From the cell containing the given text, extract its center point as (X, Y) coordinate. 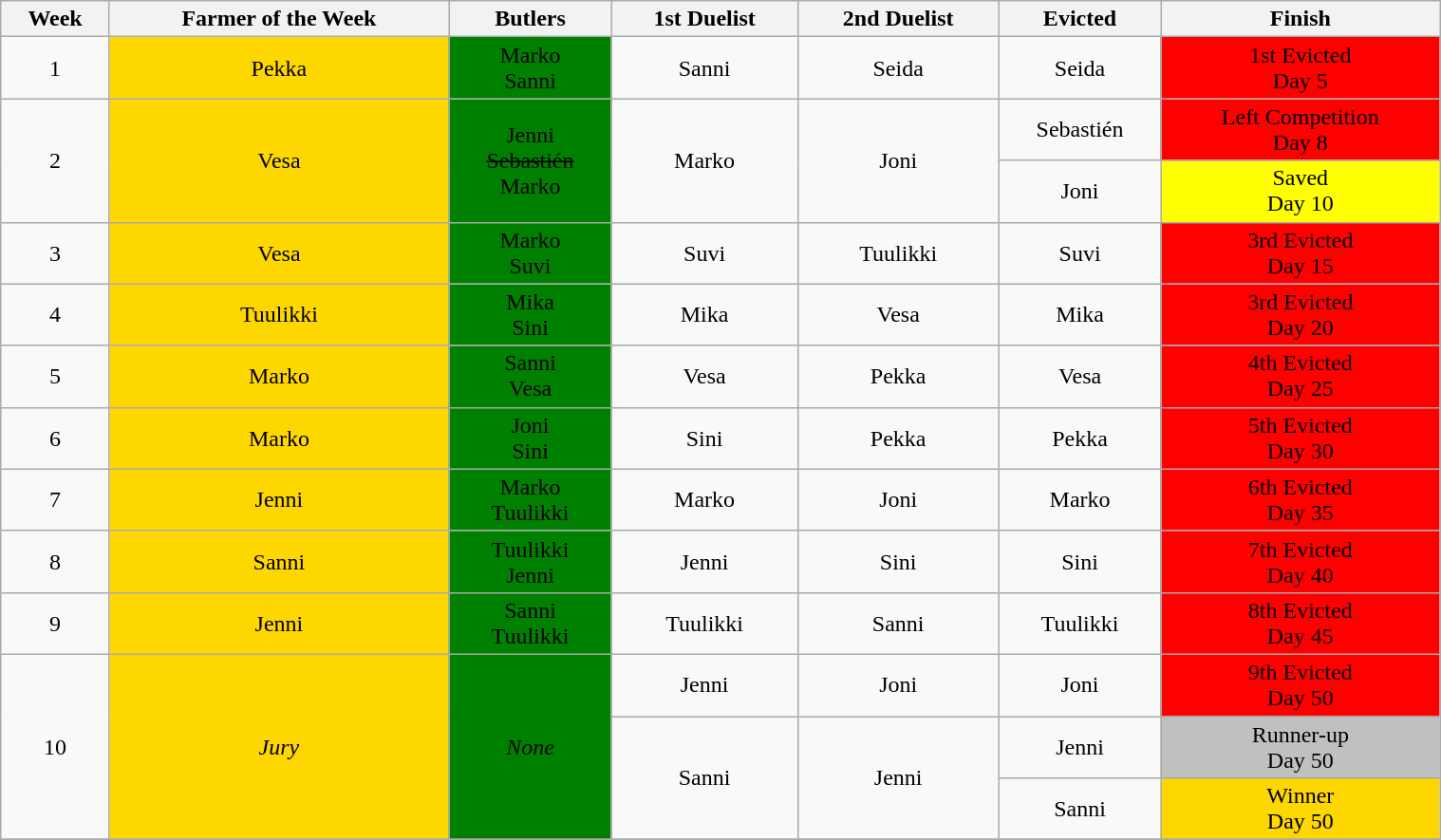
8 (55, 562)
5th EvictedDay 30 (1301, 439)
SanniVesa (530, 376)
2nd Duelist (898, 19)
3 (55, 252)
9 (55, 623)
10 (55, 746)
Left CompetitionDay 8 (1301, 129)
1st EvictedDay 5 (1301, 68)
Runner-upDay 50 (1301, 746)
JenniSebastiénMarko (530, 160)
Jury (279, 746)
4 (55, 315)
7th EvictedDay 40 (1301, 562)
1 (55, 68)
8th EvictedDay 45 (1301, 623)
2 (55, 160)
9th EvictedDay 50 (1301, 685)
MarkoSuvi (530, 252)
Farmer of the Week (279, 19)
4th EvictedDay 25 (1301, 376)
5 (55, 376)
Finish (1301, 19)
3rd EvictedDay 15 (1301, 252)
WinnerDay 50 (1301, 809)
3rd EvictedDay 20 (1301, 315)
SanniTuulikki (530, 623)
1st Duelist (704, 19)
SavedDay 10 (1301, 192)
JoniSini (530, 439)
MarkoSanni (530, 68)
Butlers (530, 19)
7 (55, 499)
None (530, 746)
6th EvictedDay 35 (1301, 499)
6 (55, 439)
MikaSini (530, 315)
Sebastién (1080, 129)
TuulikkiJenni (530, 562)
MarkoTuulikki (530, 499)
Evicted (1080, 19)
Week (55, 19)
